Extract the [x, y] coordinate from the center of the cell holding the provided text.  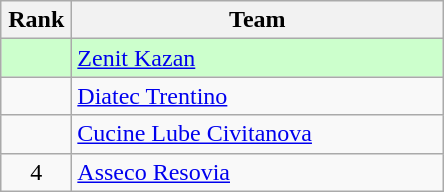
Rank [36, 20]
Team [258, 20]
Asseco Resovia [258, 172]
Diatec Trentino [258, 96]
Cucine Lube Civitanova [258, 134]
Zenit Kazan [258, 58]
4 [36, 172]
